Detect which cell encompasses the target text, then output its [x, y] center coordinate. 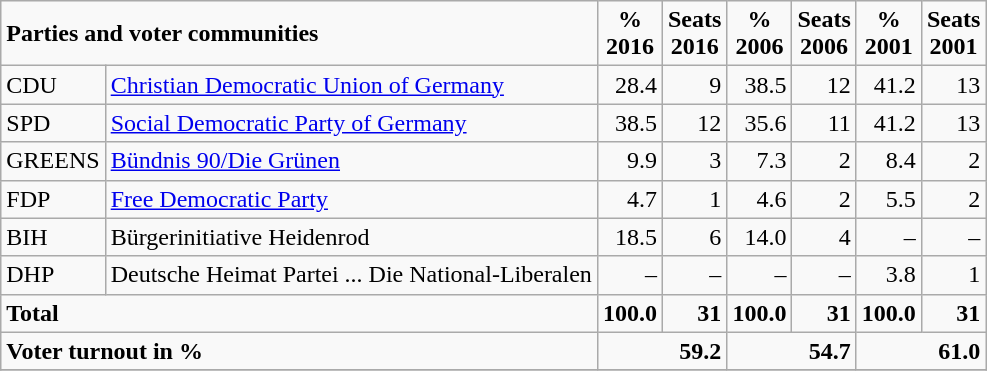
11 [824, 123]
35.6 [760, 123]
%2001 [888, 34]
28.4 [630, 85]
SPD [53, 123]
Christian Democratic Union of Germany [351, 85]
7.3 [760, 161]
4.6 [760, 199]
4.7 [630, 199]
Voter turnout in % [300, 351]
9 [694, 85]
Seats2001 [953, 34]
9.9 [630, 161]
FDP [53, 199]
%2006 [760, 34]
CDU [53, 85]
BIH [53, 237]
8.4 [888, 161]
Parties and voter communities [300, 34]
54.7 [792, 351]
5.5 [888, 199]
3 [694, 161]
3.8 [888, 275]
%2016 [630, 34]
Seats2006 [824, 34]
Seats2016 [694, 34]
18.5 [630, 237]
Deutsche Heimat Partei ... Die National-Liberalen [351, 275]
6 [694, 237]
4 [824, 237]
59.2 [662, 351]
Bündnis 90/Die Grünen [351, 161]
Social Democratic Party of Germany [351, 123]
Free Democratic Party [351, 199]
14.0 [760, 237]
Total [300, 313]
Bürgerinitiative Heidenrod [351, 237]
GREENS [53, 161]
DHP [53, 275]
61.0 [920, 351]
